Identify which cell holds the provided text, then report its [X, Y] central coordinate. 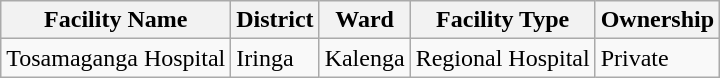
Ward [364, 20]
Facility Type [502, 20]
Kalenga [364, 58]
Regional Hospital [502, 58]
Tosamaganga Hospital [116, 58]
Private [657, 58]
Ownership [657, 20]
Iringa [275, 58]
Facility Name [116, 20]
District [275, 20]
